Determine the (x, y) coordinate at the center of the cell enclosing the given text.  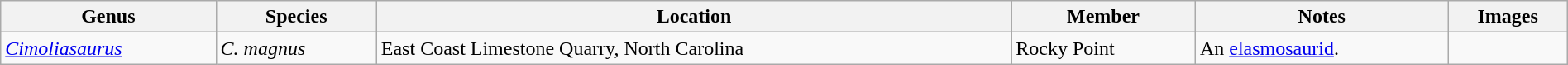
C. magnus (296, 48)
Images (1508, 17)
Genus (108, 17)
East Coast Limestone Quarry, North Carolina (693, 48)
Cimoliasaurus (108, 48)
Location (693, 17)
Species (296, 17)
Member (1103, 17)
Rocky Point (1103, 48)
Notes (1322, 17)
An elasmosaurid. (1322, 48)
